Determine the (x, y) coordinate at the center of the cell enclosing the given text.  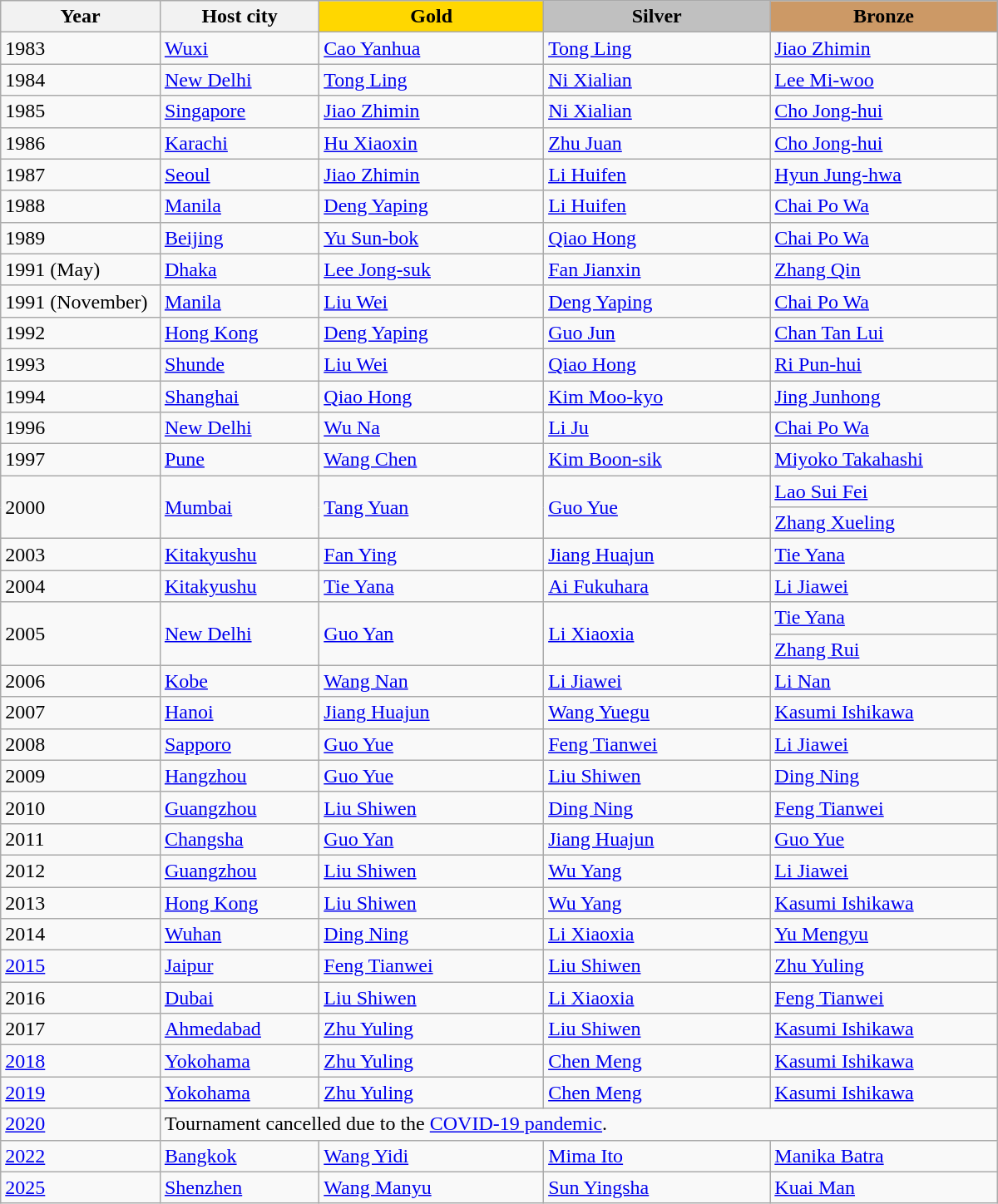
1986 (81, 143)
Seoul (240, 175)
Hangzhou (240, 776)
Wang Yidi (432, 1156)
1988 (81, 206)
Wuhan (240, 935)
Dubai (240, 998)
2020 (81, 1124)
Sun Yingsha (657, 1187)
2011 (81, 839)
1996 (81, 428)
2017 (81, 1029)
Yu Sun-bok (432, 238)
Shanghai (240, 397)
Lee Mi-woo (883, 80)
Silver (657, 17)
Wang Nan (432, 681)
Pune (240, 460)
Ahmedabad (240, 1029)
Mima Ito (657, 1156)
2022 (81, 1156)
Karachi (240, 143)
2018 (81, 1061)
2006 (81, 681)
Zhang Qin (883, 269)
Zhang Rui (883, 649)
2000 (81, 507)
2025 (81, 1187)
Cao Yanhua (432, 48)
2003 (81, 555)
Singapore (240, 111)
Bangkok (240, 1156)
Jaipur (240, 966)
1993 (81, 364)
Kobe (240, 681)
2009 (81, 776)
Beijing (240, 238)
Jing Junhong (883, 397)
Wuxi (240, 48)
Li Nan (883, 681)
2005 (81, 634)
1991 (May) (81, 269)
2012 (81, 871)
Shunde (240, 364)
Hyun Jung-hwa (883, 175)
1989 (81, 238)
2004 (81, 586)
Sapporo (240, 744)
Tournament cancelled due to the COVID-19 pandemic. (579, 1124)
Host city (240, 17)
1984 (81, 80)
Zhang Xueling (883, 523)
Miyoko Takahashi (883, 460)
Kim Boon-sik (657, 460)
2013 (81, 902)
Wang Manyu (432, 1187)
Mumbai (240, 507)
Fan Ying (432, 555)
Kim Moo-kyo (657, 397)
Tang Yuan (432, 507)
Ri Pun-hui (883, 364)
1985 (81, 111)
Wang Chen (432, 460)
Changsha (240, 839)
Guo Jun (657, 333)
Lee Jong-suk (432, 269)
Shenzhen (240, 1187)
Lao Sui Fei (883, 491)
2014 (81, 935)
Chan Tan Lui (883, 333)
1997 (81, 460)
Year (81, 17)
Wu Na (432, 428)
Zhu Juan (657, 143)
1992 (81, 333)
Hu Xiaoxin (432, 143)
Li Ju (657, 428)
Ai Fukuhara (657, 586)
Hanoi (240, 713)
2016 (81, 998)
1991 (November) (81, 301)
2008 (81, 744)
1987 (81, 175)
2007 (81, 713)
2015 (81, 966)
2010 (81, 807)
Fan Jianxin (657, 269)
1983 (81, 48)
2019 (81, 1093)
Kuai Man (883, 1187)
Manika Batra (883, 1156)
Dhaka (240, 269)
Wang Yuegu (657, 713)
Gold (432, 17)
1994 (81, 397)
Bronze (883, 17)
Yu Mengyu (883, 935)
